Return the [x, y] coordinate for the center point of the cell that contains the specified text.  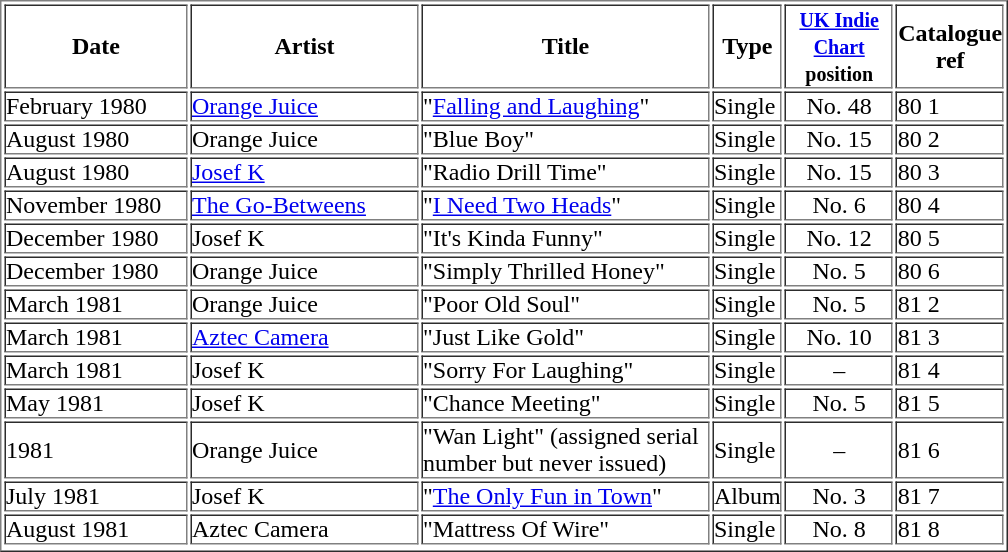
81 8 [950, 529]
August 1981 [96, 529]
"Simply Thrilled Honey" [566, 271]
May 1981 [96, 403]
No. 8 [839, 529]
80 2 [950, 139]
81 6 [950, 450]
No. 3 [839, 497]
No. 6 [839, 205]
"Falling and Laughing" [566, 107]
"It's Kinda Funny" [566, 239]
"Radio Drill Time" [566, 173]
UK Indie Chart position [839, 46]
81 2 [950, 305]
July 1981 [96, 497]
81 5 [950, 403]
81 3 [950, 337]
Album [747, 497]
80 4 [950, 205]
Catalogue ref [950, 46]
February 1980 [96, 107]
81 4 [950, 371]
"I Need Two Heads" [566, 205]
No. 12 [839, 239]
"Mattress Of Wire" [566, 529]
80 6 [950, 271]
80 5 [950, 239]
"Sorry For Laughing" [566, 371]
"Just Like Gold" [566, 337]
"Wan Light" (assigned serial number but never issued) [566, 450]
80 1 [950, 107]
"Poor Old Soul" [566, 305]
1981 [96, 450]
Title [566, 46]
"Chance Meeting" [566, 403]
November 1980 [96, 205]
The Go-Betweens [304, 205]
"The Only Fun in Town" [566, 497]
81 7 [950, 497]
Type [747, 46]
80 3 [950, 173]
"Blue Boy" [566, 139]
No. 48 [839, 107]
No. 10 [839, 337]
Artist [304, 46]
Date [96, 46]
